Provide the (X, Y) coordinate of the cell's center where the given text is located.  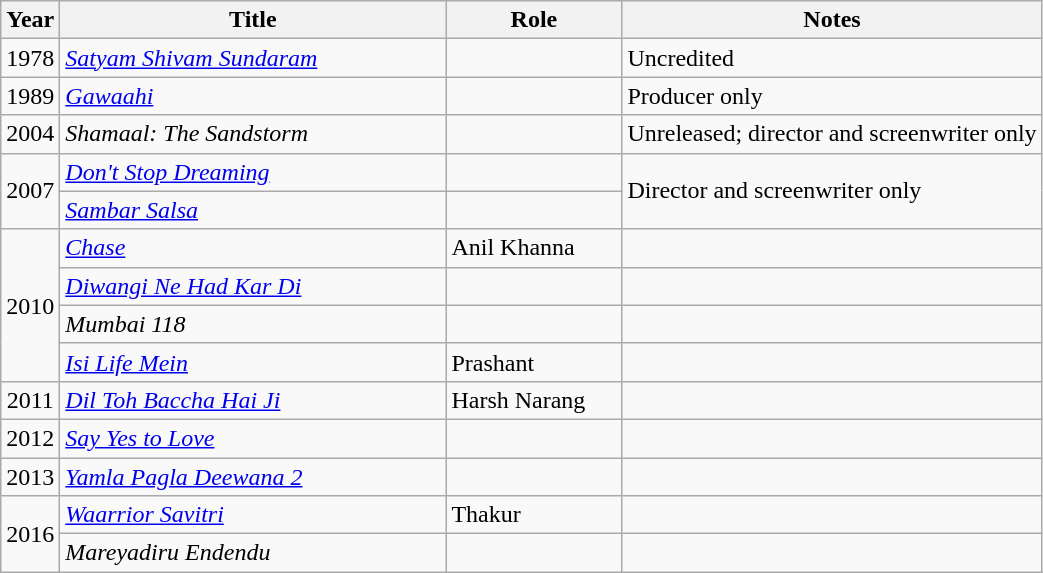
Say Yes to Love (253, 438)
Year (30, 20)
2011 (30, 400)
Shamaal: The Sandstorm (253, 134)
Yamla Pagla Deewana 2 (253, 477)
Uncredited (832, 58)
2007 (30, 191)
2013 (30, 477)
1978 (30, 58)
2012 (30, 438)
Dil Toh Baccha Hai Ji (253, 400)
Waarrior Savitri (253, 515)
Notes (832, 20)
Unreleased; director and screenwriter only (832, 134)
2004 (30, 134)
Diwangi Ne Had Kar Di (253, 286)
Role (534, 20)
Don't Stop Dreaming (253, 172)
Satyam Shivam Sundaram (253, 58)
Director and screenwriter only (832, 191)
Title (253, 20)
Mumbai 118 (253, 324)
Prashant (534, 362)
2010 (30, 305)
Sambar Salsa (253, 210)
Chase (253, 248)
Anil Khanna (534, 248)
Mareyadiru Endendu (253, 553)
Producer only (832, 96)
Thakur (534, 515)
Gawaahi (253, 96)
Isi Life Mein (253, 362)
1989 (30, 96)
2016 (30, 534)
Harsh Narang (534, 400)
